Return (x, y) of the center of cell containing provided text 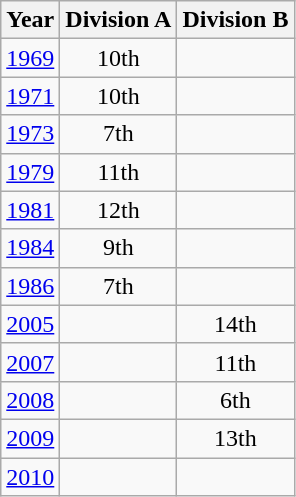
1984 (30, 248)
6th (236, 400)
Year (30, 20)
2010 (30, 477)
Division A (118, 20)
1969 (30, 58)
12th (118, 210)
13th (236, 438)
1973 (30, 134)
2005 (30, 324)
2007 (30, 362)
14th (236, 324)
1981 (30, 210)
1979 (30, 172)
2009 (30, 438)
9th (118, 248)
2008 (30, 400)
1971 (30, 96)
Division B (236, 20)
1986 (30, 286)
